Provide the (x, y) coordinate of the cell's center where the given text is located.  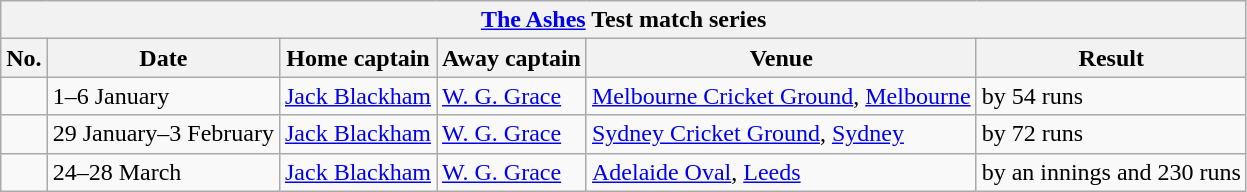
Away captain (511, 58)
24–28 March (163, 172)
Melbourne Cricket Ground, Melbourne (781, 96)
by 72 runs (1111, 134)
No. (24, 58)
Result (1111, 58)
by an innings and 230 runs (1111, 172)
1–6 January (163, 96)
29 January–3 February (163, 134)
Home captain (358, 58)
Venue (781, 58)
by 54 runs (1111, 96)
Date (163, 58)
Adelaide Oval, Leeds (781, 172)
Sydney Cricket Ground, Sydney (781, 134)
The Ashes Test match series (624, 20)
